Determine the [x, y] coordinate at the center of the cell enclosing the given text.  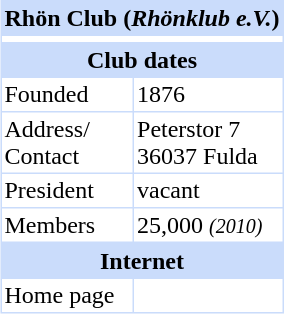
1876 [208, 94]
Club dates [142, 60]
Rhön Club (Rhönklub e.V.) [142, 18]
Address/Contact [66, 142]
vacant [208, 190]
Home page [66, 296]
Founded [66, 94]
President [66, 190]
Members [66, 224]
25,000 (2010) [208, 224]
Internet [142, 260]
Peterstor 736037 Fulda [208, 142]
